Identify which cell holds the provided text, then report its (X, Y) central coordinate. 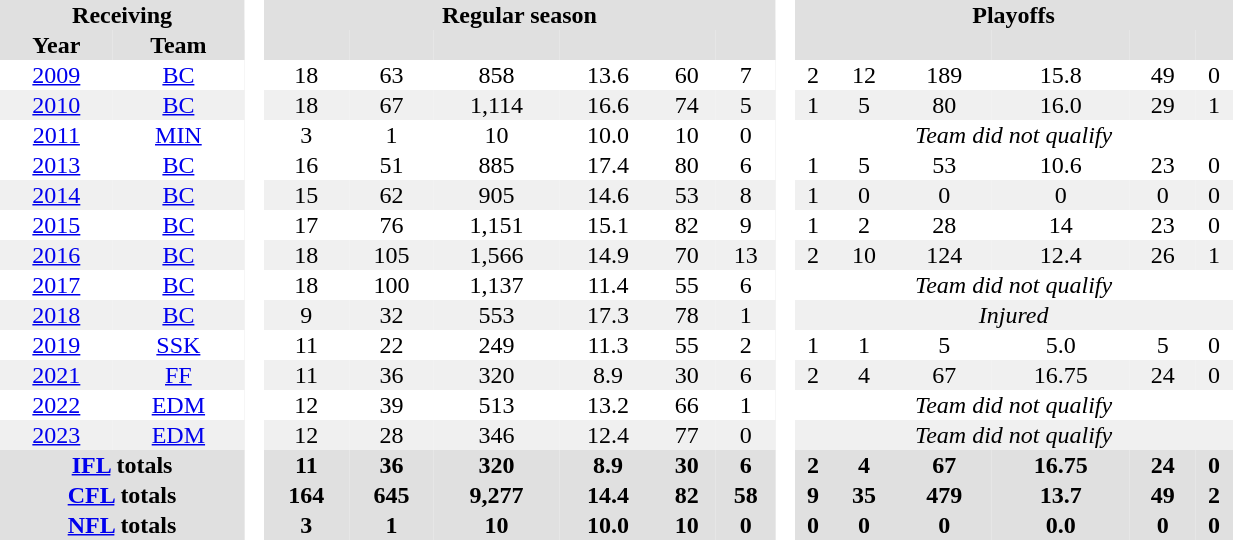
78 (686, 315)
11.3 (608, 345)
FF (178, 375)
8 (746, 195)
63 (392, 75)
14.6 (608, 195)
16 (306, 165)
2011 (56, 135)
NFL totals (122, 525)
2009 (56, 75)
MIN (178, 135)
9,277 (496, 495)
164 (306, 495)
SSK (178, 345)
15 (306, 195)
32 (392, 315)
13.2 (608, 405)
189 (944, 75)
5.0 (1062, 345)
1,151 (496, 225)
105 (392, 255)
1,566 (496, 255)
51 (392, 165)
346 (496, 435)
29 (1163, 105)
77 (686, 435)
CFL totals (122, 495)
10.6 (1062, 165)
124 (944, 255)
70 (686, 255)
16.6 (608, 105)
11.4 (608, 285)
74 (686, 105)
13.6 (608, 75)
60 (686, 75)
14.4 (608, 495)
645 (392, 495)
2021 (56, 375)
858 (496, 75)
2010 (56, 105)
2022 (56, 405)
Receiving (122, 15)
15.8 (1062, 75)
905 (496, 195)
Year (56, 45)
2014 (56, 195)
Team (178, 45)
249 (496, 345)
553 (496, 315)
1,137 (496, 285)
885 (496, 165)
16.0 (1062, 105)
2017 (56, 285)
17.3 (608, 315)
2018 (56, 315)
66 (686, 405)
15.1 (608, 225)
14.9 (608, 255)
62 (392, 195)
Regular season (520, 15)
2019 (56, 345)
100 (392, 285)
26 (1163, 255)
76 (392, 225)
0.0 (1062, 525)
Injured (1014, 315)
513 (496, 405)
13.7 (1062, 495)
479 (944, 495)
35 (864, 495)
2015 (56, 225)
7 (746, 75)
2013 (56, 165)
IFL totals (122, 465)
39 (392, 405)
17 (306, 225)
14 (1062, 225)
2023 (56, 435)
22 (392, 345)
58 (746, 495)
17.4 (608, 165)
1,114 (496, 105)
Playoffs (1014, 15)
2016 (56, 255)
13 (746, 255)
